Locate the cell with the specified text and output its [X, Y] center coordinate. 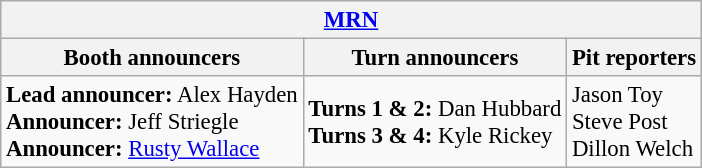
Pit reporters [634, 58]
Jason ToySteve PostDillon Welch [634, 122]
MRN [352, 20]
Booth announcers [152, 58]
Turn announcers [435, 58]
Lead announcer: Alex HaydenAnnouncer: Jeff StriegleAnnouncer: Rusty Wallace [152, 122]
Turns 1 & 2: Dan HubbardTurns 3 & 4: Kyle Rickey [435, 122]
